Determine the (x, y) coordinate at the center of the cell enclosing the given text.  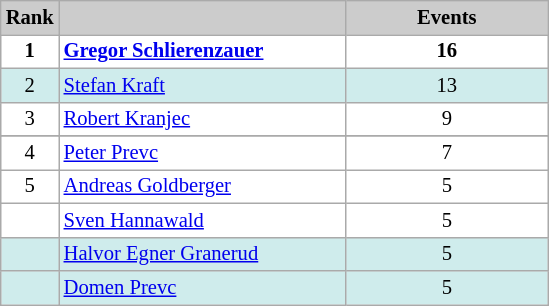
2 (30, 85)
3 (30, 119)
Stefan Kraft (202, 85)
7 (447, 153)
Andreas Goldberger (202, 186)
Robert Kranjec (202, 119)
1 (30, 51)
Gregor Schlierenzauer (202, 51)
Rank (30, 17)
16 (447, 51)
Events (447, 17)
Domen Prevc (202, 287)
Peter Prevc (202, 153)
13 (447, 85)
4 (30, 153)
9 (447, 119)
Halvor Egner Granerud (202, 254)
Sven Hannawald (202, 220)
